For the text-containing cell, return its midpoint in [X, Y] coordinate format. 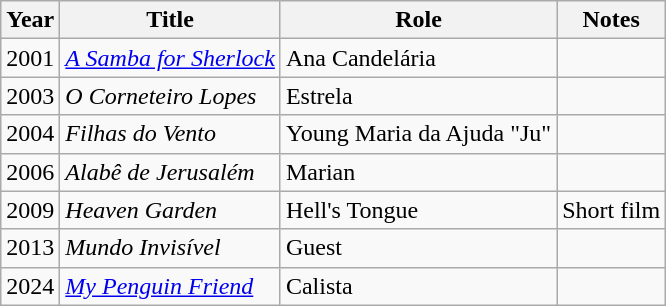
2013 [30, 248]
2009 [30, 210]
Mundo Invisível [170, 248]
2024 [30, 286]
2006 [30, 172]
Filhas do Vento [170, 134]
Year [30, 20]
Notes [612, 20]
Alabê de Jerusalém [170, 172]
Short film [612, 210]
Calista [418, 286]
My Penguin Friend [170, 286]
Guest [418, 248]
Role [418, 20]
Estrela [418, 96]
A Samba for Sherlock [170, 58]
O Corneteiro Lopes [170, 96]
Young Maria da Ajuda "Ju" [418, 134]
2001 [30, 58]
Marian [418, 172]
Heaven Garden [170, 210]
2004 [30, 134]
Title [170, 20]
Ana Candelária [418, 58]
Hell's Tongue [418, 210]
2003 [30, 96]
